Return (X, Y) of the center of cell containing provided text 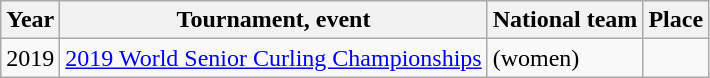
Tournament, event (274, 20)
Year (30, 20)
(women) (565, 58)
Place (676, 20)
National team (565, 20)
2019 (30, 58)
2019 World Senior Curling Championships (274, 58)
